Return the (x, y) coordinate for the center point of the cell that contains the specified text.  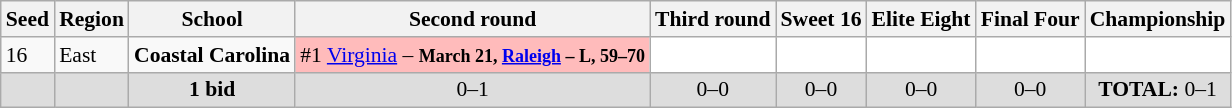
Sweet 16 (822, 19)
16 (28, 55)
School (212, 19)
Third round (713, 19)
Seed (28, 19)
#1 Virginia – March 21, Raleigh – L, 59–70 (472, 55)
Coastal Carolina (212, 55)
Region (92, 19)
Championship (1158, 19)
East (92, 55)
TOTAL: 0–1 (1158, 90)
Elite Eight (922, 19)
Second round (472, 19)
1 bid (212, 90)
0–1 (472, 90)
Final Four (1030, 19)
